Scan for the cell matching the given text and deliver its [X, Y] coordinate at center. 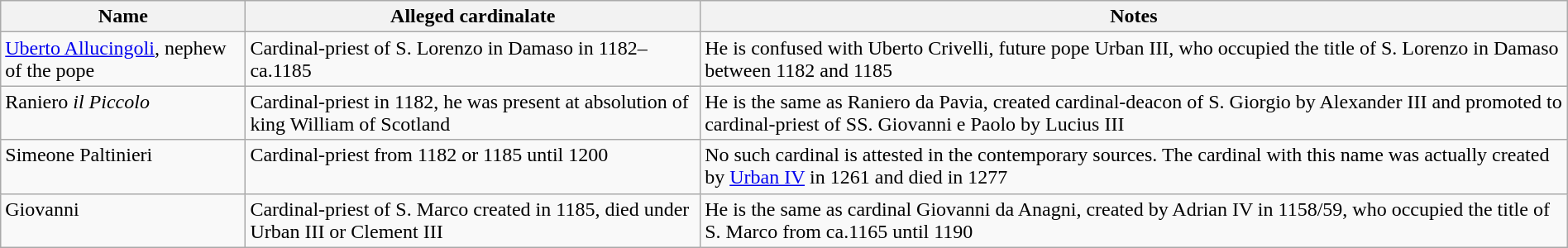
Cardinal-priest in 1182, he was present at absolution of king William of Scotland [473, 112]
Notes [1135, 17]
Giovanni [123, 220]
Cardinal-priest of S. Marco created in 1185, died under Urban III or Clement III [473, 220]
He is confused with Uberto Crivelli, future pope Urban III, who occupied the title of S. Lorenzo in Damaso between 1182 and 1185 [1135, 60]
No such cardinal is attested in the contemporary sources. The cardinal with this name was actually created by Urban IV in 1261 and died in 1277 [1135, 167]
Cardinal-priest of S. Lorenzo in Damaso in 1182–ca.1185 [473, 60]
Cardinal-priest from 1182 or 1185 until 1200 [473, 167]
Name [123, 17]
Simeone Paltinieri [123, 167]
He is the same as cardinal Giovanni da Anagni, created by Adrian IV in 1158/59, who occupied the title of S. Marco from ca.1165 until 1190 [1135, 220]
Uberto Allucingoli, nephew of the pope [123, 60]
Alleged cardinalate [473, 17]
Raniero il Piccolo [123, 112]
